Determine the [X, Y] coordinate at the center of the cell enclosing the given text.  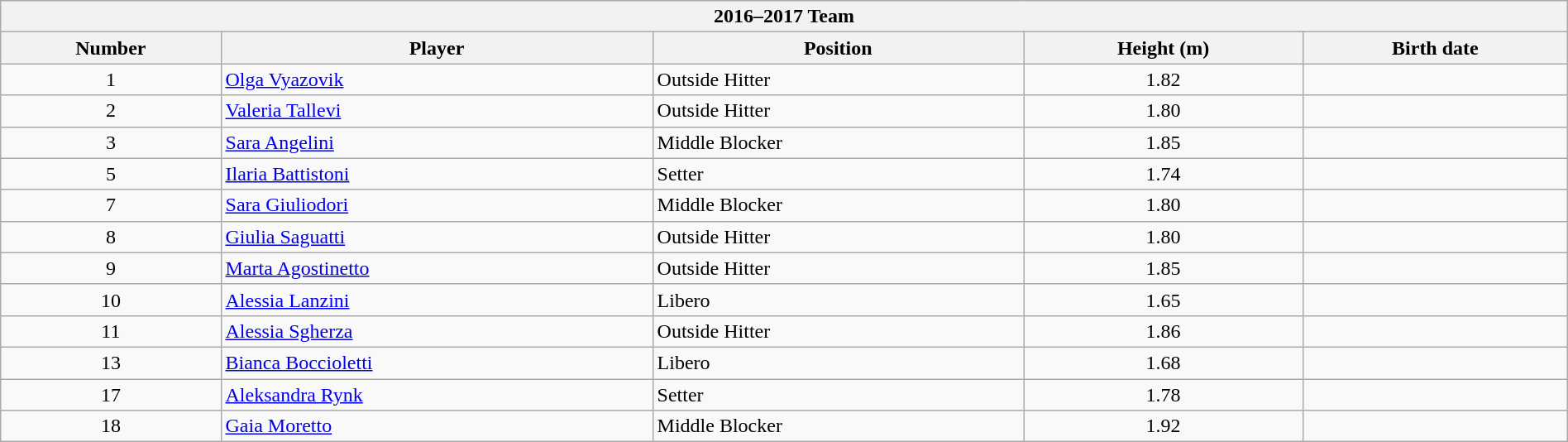
1.65 [1164, 300]
5 [111, 174]
11 [111, 331]
1 [111, 79]
2 [111, 111]
Gaia Moretto [437, 426]
Player [437, 48]
Number [111, 48]
7 [111, 205]
Giulia Saguatti [437, 237]
Valeria Tallevi [437, 111]
18 [111, 426]
1.92 [1164, 426]
Bianca Boccioletti [437, 363]
Alessia Sgherza [437, 331]
Aleksandra Rynk [437, 395]
1.68 [1164, 363]
1.74 [1164, 174]
3 [111, 142]
1.78 [1164, 395]
Height (m) [1164, 48]
1.82 [1164, 79]
13 [111, 363]
8 [111, 237]
Marta Agostinetto [437, 268]
Sara Angelini [437, 142]
Alessia Lanzini [437, 300]
10 [111, 300]
Ilaria Battistoni [437, 174]
17 [111, 395]
Olga Vyazovik [437, 79]
9 [111, 268]
Birth date [1436, 48]
2016–2017 Team [784, 17]
Position [838, 48]
Sara Giuliodori [437, 205]
1.86 [1164, 331]
